Determine the [x, y] coordinate at the center of the cell enclosing the given text.  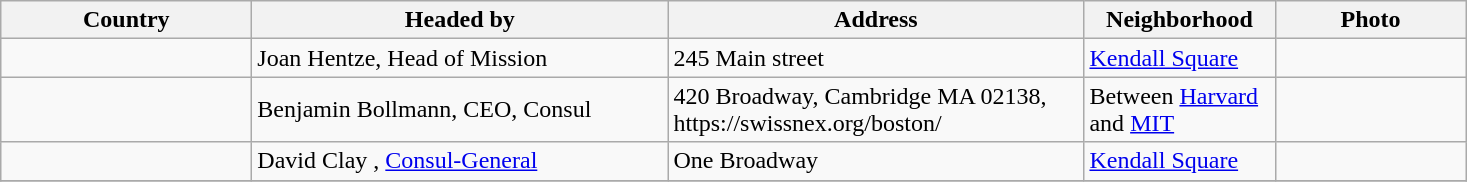
David Clay , Consul-General [460, 161]
Benjamin Bollmann, CEO, Consul [460, 110]
Neighborhood [1180, 20]
Photo [1370, 20]
Headed by [460, 20]
245 Main street [876, 58]
Country [126, 20]
Joan Hentze, Head of Mission [460, 58]
Address [876, 20]
Between Harvard and MIT [1180, 110]
One Broadway [876, 161]
420 Broadway, Cambridge MA 02138, https://swissnex.org/boston/ [876, 110]
